From the cell containing the given text, extract its center point as (x, y) coordinate. 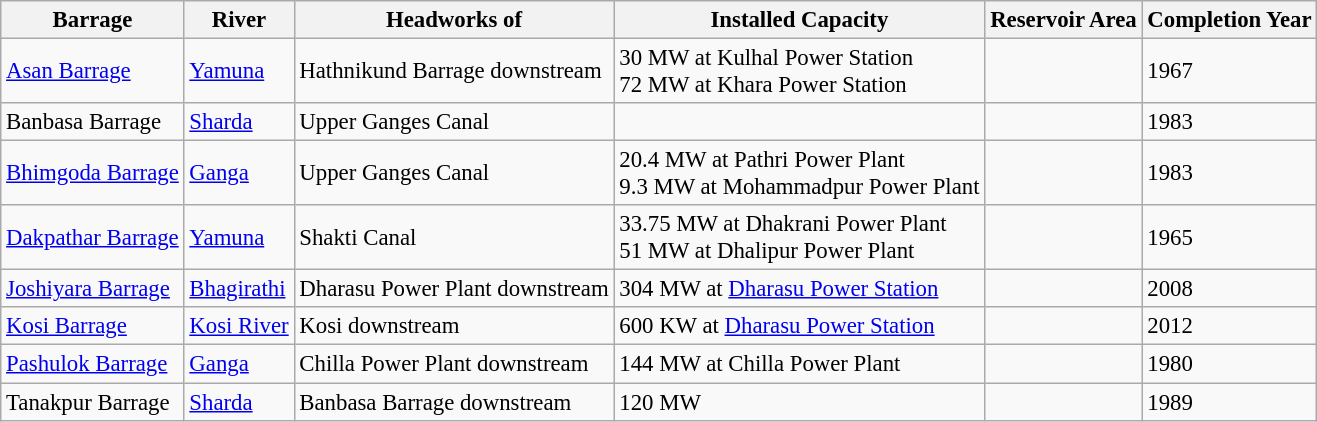
30 MW at Kulhal Power Station72 MW at Khara Power Station (800, 72)
33.75 MW at Dhakrani Power Plant51 MW at Dhalipur Power Plant (800, 238)
1965 (1230, 238)
20.4 MW at Pathri Power Plant9.3 MW at Mohammadpur Power Plant (800, 174)
Completion Year (1230, 20)
Banbasa Barrage (92, 122)
Kosi downstream (454, 327)
Chilla Power Plant downstream (454, 364)
600 KW at Dharasu Power Station (800, 327)
Headworks of (454, 20)
Shakti Canal (454, 238)
Dharasu Power Plant downstream (454, 289)
Barrage (92, 20)
Bhimgoda Barrage (92, 174)
1989 (1230, 402)
1967 (1230, 72)
2012 (1230, 327)
1980 (1230, 364)
2008 (1230, 289)
Tanakpur Barrage (92, 402)
River (239, 20)
Asan Barrage (92, 72)
Dakpathar Barrage (92, 238)
Kosi Barrage (92, 327)
Pashulok Barrage (92, 364)
Installed Capacity (800, 20)
Hathnikund Barrage downstream (454, 72)
Banbasa Barrage downstream (454, 402)
120 MW (800, 402)
Reservoir Area (1064, 20)
Joshiyara Barrage (92, 289)
304 MW at Dharasu Power Station (800, 289)
144 MW at Chilla Power Plant (800, 364)
Kosi River (239, 327)
Bhagirathi (239, 289)
